Provide the [X, Y] coordinate of the cell's center where the given text is located.  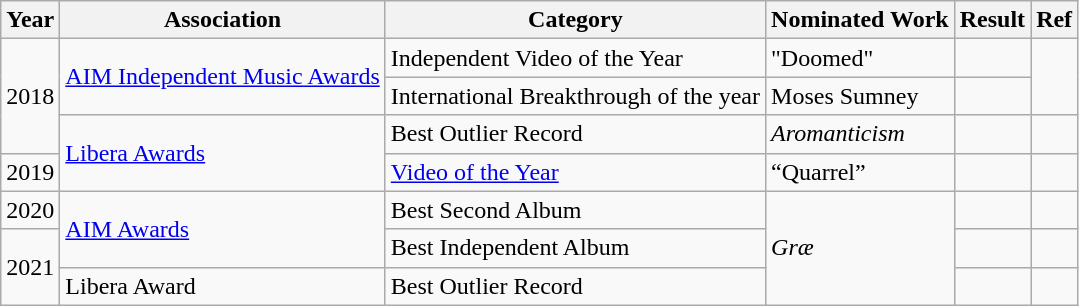
Nominated Work [860, 20]
AIM Independent Music Awards [222, 77]
2020 [30, 210]
Libera Awards [222, 153]
2021 [30, 267]
Association [222, 20]
Result [992, 20]
"Doomed" [860, 58]
AIM Awards [222, 229]
Category [575, 20]
Aromanticism [860, 134]
2019 [30, 172]
Moses Sumney [860, 96]
Græ [860, 248]
Year [30, 20]
Best Second Album [575, 210]
International Breakthrough of the year [575, 96]
“Quarrel” [860, 172]
Independent Video of the Year [575, 58]
Libera Award [222, 286]
2018 [30, 96]
Video of the Year [575, 172]
Ref [1054, 20]
Best Independent Album [575, 248]
